Locate the cell with the specified text and output its (X, Y) center coordinate. 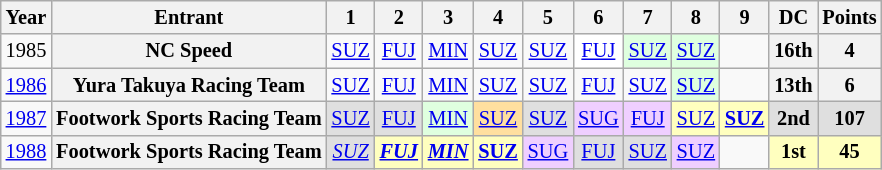
8 (696, 17)
2 (399, 17)
1987 (26, 118)
Year (26, 17)
1986 (26, 85)
1st (793, 152)
16th (793, 51)
9 (744, 17)
Entrant (188, 17)
1 (351, 17)
5 (548, 17)
Yura Takuya Racing Team (188, 85)
1988 (26, 152)
7 (648, 17)
NC Speed (188, 51)
45 (850, 152)
3 (448, 17)
DC (793, 17)
107 (850, 118)
13th (793, 85)
Points (850, 17)
2nd (793, 118)
1985 (26, 51)
